Detect which cell encompasses the target text, then output its (X, Y) center coordinate. 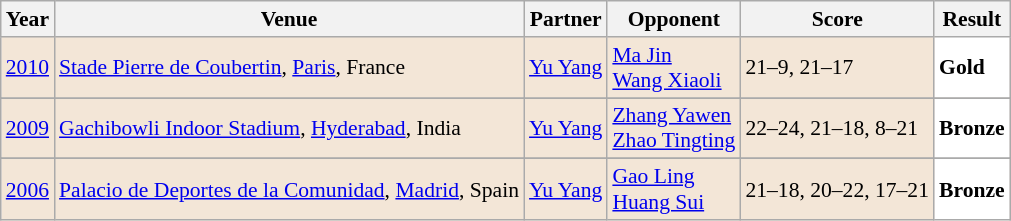
21–18, 20–22, 17–21 (837, 190)
Gao Ling Huang Sui (674, 190)
22–24, 21–18, 8–21 (837, 128)
Score (837, 19)
Result (972, 19)
Ma Jin Wang Xiaoli (674, 68)
Stade Pierre de Coubertin, Paris, France (289, 68)
Venue (289, 19)
21–9, 21–17 (837, 68)
Gachibowli Indoor Stadium, Hyderabad, India (289, 128)
Opponent (674, 19)
Year (28, 19)
Zhang Yawen Zhao Tingting (674, 128)
2010 (28, 68)
Palacio de Deportes de la Comunidad, Madrid, Spain (289, 190)
2006 (28, 190)
Gold (972, 68)
2009 (28, 128)
Partner (566, 19)
